Locate the cell with the specified text and output its (x, y) center coordinate. 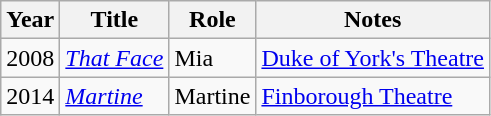
Duke of York's Theatre (373, 58)
Notes (373, 20)
2008 (30, 58)
Mia (212, 58)
Finborough Theatre (373, 96)
Title (114, 20)
Year (30, 20)
That Face (114, 58)
2014 (30, 96)
Role (212, 20)
